Return the (X, Y) coordinate for the center point of the cell that contains the specified text.  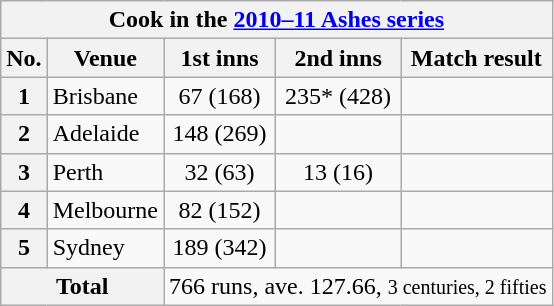
4 (24, 210)
189 (342) (220, 248)
Cook in the 2010–11 Ashes series (276, 20)
32 (63) (220, 172)
1 (24, 96)
Perth (105, 172)
Adelaide (105, 134)
Venue (105, 58)
1st inns (220, 58)
3 (24, 172)
148 (269) (220, 134)
Brisbane (105, 96)
2 (24, 134)
766 runs, ave. 127.66, 3 centuries, 2 fifties (358, 286)
Total (82, 286)
13 (16) (338, 172)
235* (428) (338, 96)
Match result (477, 58)
67 (168) (220, 96)
No. (24, 58)
Sydney (105, 248)
Melbourne (105, 210)
5 (24, 248)
82 (152) (220, 210)
2nd inns (338, 58)
